Return the (x, y) coordinate for the center point of the cell that contains the specified text.  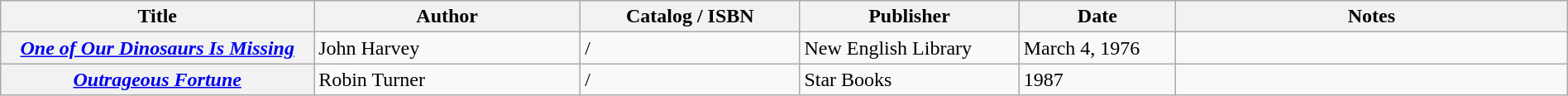
Star Books (910, 79)
Publisher (910, 17)
One of Our Dinosaurs Is Missing (157, 48)
Title (157, 17)
John Harvey (447, 48)
Catalog / ISBN (690, 17)
Outrageous Fortune (157, 79)
Author (447, 17)
1987 (1097, 79)
Robin Turner (447, 79)
New English Library (910, 48)
March 4, 1976 (1097, 48)
Date (1097, 17)
Notes (1372, 17)
